Locate the cell with the specified text and output its [X, Y] center coordinate. 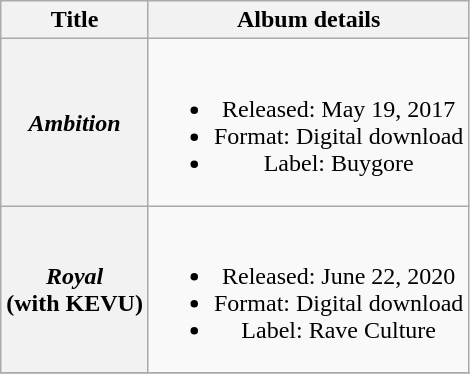
Released: June 22, 2020Format: Digital downloadLabel: Rave Culture [308, 290]
Ambition [75, 122]
Released: May 19, 2017Format: Digital downloadLabel: Buygore [308, 122]
Title [75, 20]
Royal (with KEVU) [75, 290]
Album details [308, 20]
